Scan for the cell matching the given text and deliver its [x, y] coordinate at center. 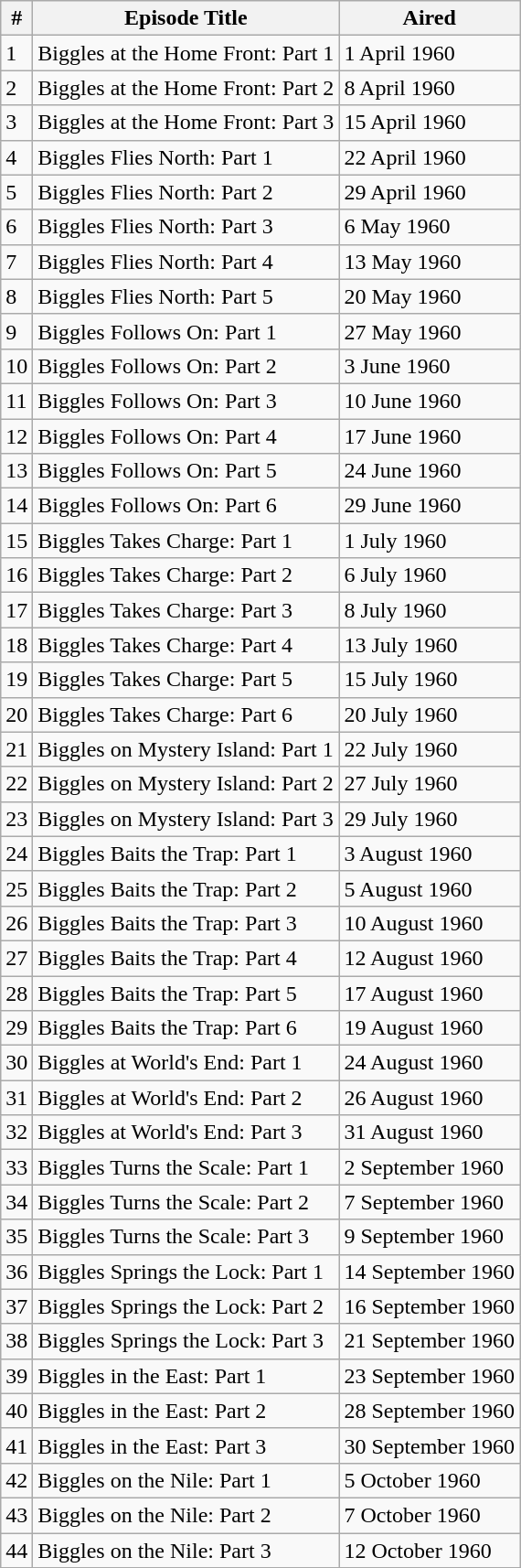
6 July 1960 [430, 575]
Biggles on the Nile: Part 2 [186, 1515]
12 October 1960 [430, 1551]
Biggles on Mystery Island: Part 3 [186, 819]
29 [16, 1028]
# [16, 18]
39 [16, 1376]
21 September 1960 [430, 1341]
17 August 1960 [430, 993]
28 [16, 993]
1 April 1960 [430, 53]
Biggles Takes Charge: Part 4 [186, 645]
23 [16, 819]
Aired [430, 18]
19 [16, 680]
4 [16, 157]
24 August 1960 [430, 1063]
Biggles on the Nile: Part 1 [186, 1480]
Biggles Flies North: Part 5 [186, 296]
10 June 1960 [430, 401]
Biggles in the East: Part 1 [186, 1376]
18 [16, 645]
14 September 1960 [430, 1272]
Biggles Baits the Trap: Part 2 [186, 888]
7 September 1960 [430, 1202]
Biggles Follows On: Part 1 [186, 331]
29 April 1960 [430, 192]
44 [16, 1551]
2 [16, 88]
3 June 1960 [430, 366]
37 [16, 1306]
8 [16, 296]
10 August 1960 [430, 923]
Biggles at the Home Front: Part 3 [186, 123]
Biggles Turns the Scale: Part 3 [186, 1237]
Biggles Flies North: Part 1 [186, 157]
Biggles at World's End: Part 3 [186, 1133]
Biggles on Mystery Island: Part 2 [186, 784]
15 April 1960 [430, 123]
24 June 1960 [430, 471]
Biggles Turns the Scale: Part 1 [186, 1167]
Biggles Springs the Lock: Part 2 [186, 1306]
40 [16, 1411]
Biggles in the East: Part 3 [186, 1445]
Biggles at World's End: Part 2 [186, 1098]
22 April 1960 [430, 157]
1 July 1960 [430, 541]
30 [16, 1063]
Biggles Follows On: Part 6 [186, 506]
5 August 1960 [430, 888]
Biggles Takes Charge: Part 3 [186, 610]
Episode Title [186, 18]
Biggles Takes Charge: Part 2 [186, 575]
Biggles Flies North: Part 4 [186, 262]
17 [16, 610]
36 [16, 1272]
5 [16, 192]
19 August 1960 [430, 1028]
Biggles Follows On: Part 3 [186, 401]
14 [16, 506]
Biggles at the Home Front: Part 2 [186, 88]
Biggles Takes Charge: Part 6 [186, 714]
35 [16, 1237]
29 June 1960 [430, 506]
26 [16, 923]
Biggles Follows On: Part 5 [186, 471]
32 [16, 1133]
20 May 1960 [430, 296]
8 July 1960 [430, 610]
13 [16, 471]
7 October 1960 [430, 1515]
6 [16, 227]
3 [16, 123]
Biggles Baits the Trap: Part 6 [186, 1028]
Biggles Baits the Trap: Part 3 [186, 923]
2 September 1960 [430, 1167]
15 July 1960 [430, 680]
42 [16, 1480]
7 [16, 262]
Biggles Takes Charge: Part 1 [186, 541]
Biggles Baits the Trap: Part 5 [186, 993]
5 October 1960 [430, 1480]
33 [16, 1167]
26 August 1960 [430, 1098]
38 [16, 1341]
34 [16, 1202]
3 August 1960 [430, 854]
Biggles at the Home Front: Part 1 [186, 53]
Biggles Takes Charge: Part 5 [186, 680]
28 September 1960 [430, 1411]
Biggles Follows On: Part 2 [186, 366]
Biggles Springs the Lock: Part 1 [186, 1272]
27 May 1960 [430, 331]
Biggles in the East: Part 2 [186, 1411]
6 May 1960 [430, 227]
9 September 1960 [430, 1237]
16 [16, 575]
13 July 1960 [430, 645]
31 [16, 1098]
15 [16, 541]
27 July 1960 [430, 784]
30 September 1960 [430, 1445]
16 September 1960 [430, 1306]
43 [16, 1515]
24 [16, 854]
31 August 1960 [430, 1133]
Biggles Follows On: Part 4 [186, 436]
11 [16, 401]
10 [16, 366]
1 [16, 53]
Biggles Flies North: Part 3 [186, 227]
9 [16, 331]
13 May 1960 [430, 262]
Biggles at World's End: Part 1 [186, 1063]
8 April 1960 [430, 88]
23 September 1960 [430, 1376]
20 [16, 714]
Biggles on the Nile: Part 3 [186, 1551]
21 [16, 749]
12 August 1960 [430, 958]
Biggles Springs the Lock: Part 3 [186, 1341]
17 June 1960 [430, 436]
Biggles Flies North: Part 2 [186, 192]
Biggles Baits the Trap: Part 1 [186, 854]
41 [16, 1445]
27 [16, 958]
25 [16, 888]
12 [16, 436]
Biggles Baits the Trap: Part 4 [186, 958]
29 July 1960 [430, 819]
Biggles Turns the Scale: Part 2 [186, 1202]
Biggles on Mystery Island: Part 1 [186, 749]
22 July 1960 [430, 749]
20 July 1960 [430, 714]
22 [16, 784]
